Determine the [X, Y] coordinate at the center of the cell enclosing the given text.  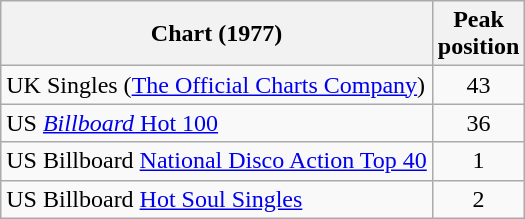
US Billboard Hot 100 [217, 123]
Peakposition [478, 34]
2 [478, 199]
US Billboard National Disco Action Top 40 [217, 161]
36 [478, 123]
43 [478, 85]
1 [478, 161]
Chart (1977) [217, 34]
UK Singles (The Official Charts Company) [217, 85]
US Billboard Hot Soul Singles [217, 199]
